From the cell containing the given text, extract its center point as [x, y] coordinate. 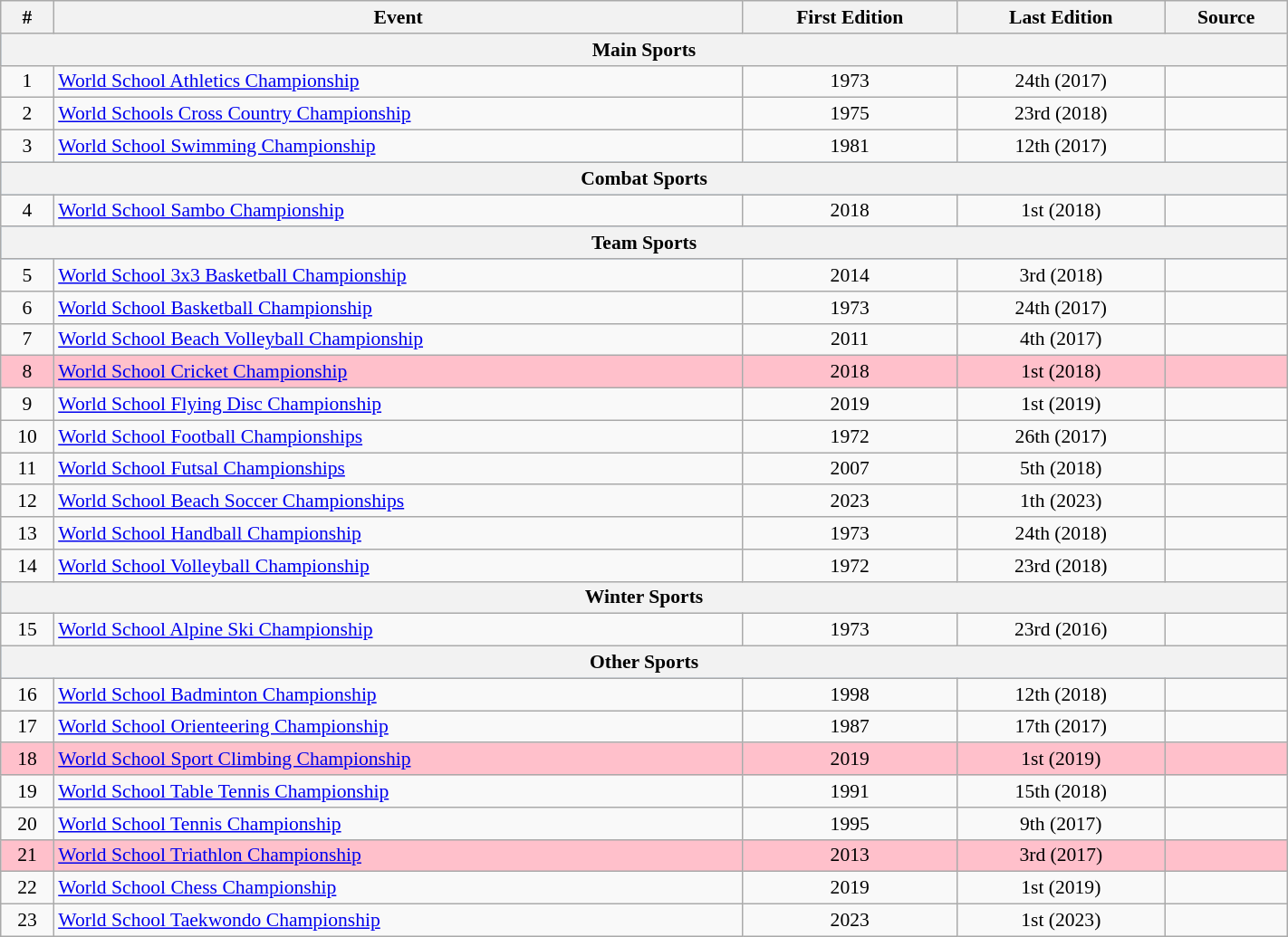
Other Sports [644, 663]
World School Orienteering Championship [399, 727]
World School Table Tennis Championship [399, 791]
1991 [850, 791]
2014 [850, 275]
19 [27, 791]
16 [27, 694]
15th (2018) [1061, 791]
12th (2018) [1061, 694]
9th (2017) [1061, 824]
1 [27, 81]
World School Tennis Championship [399, 824]
World School Football Championships [399, 436]
Main Sports [644, 50]
World Schools Cross Country Championship [399, 114]
26th (2017) [1061, 436]
9 [27, 405]
World School Futsal Championships [399, 469]
World School Alpine Ski Championship [399, 630]
World School Triathlon Championship [399, 856]
14 [27, 566]
World School Sport Climbing Championship [399, 760]
20 [27, 824]
World School Taekwondo Championship [399, 921]
1998 [850, 694]
World School Swimming Championship [399, 147]
10 [27, 436]
13 [27, 533]
2007 [850, 469]
23rd (2016) [1061, 630]
Event [399, 17]
2011 [850, 339]
8 [27, 372]
1987 [850, 727]
3 [27, 147]
6 [27, 308]
5 [27, 275]
24th (2018) [1061, 533]
World School Volleyball Championship [399, 566]
World School Beach Volleyball Championship [399, 339]
4th (2017) [1061, 339]
22 [27, 888]
15 [27, 630]
Team Sports [644, 244]
World School Basketball Championship [399, 308]
World School Handball Championship [399, 533]
World School Athletics Championship [399, 81]
1th (2023) [1061, 502]
World School Chess Championship [399, 888]
17th (2017) [1061, 727]
5th (2018) [1061, 469]
4 [27, 211]
3rd (2018) [1061, 275]
World School Cricket Championship [399, 372]
World School Sambo Championship [399, 211]
12th (2017) [1061, 147]
World School Beach Soccer Championships [399, 502]
2013 [850, 856]
23 [27, 921]
Source [1226, 17]
World School 3x3 Basketball Championship [399, 275]
Combat Sports [644, 178]
First Edition [850, 17]
2 [27, 114]
World School Badminton Championship [399, 694]
Winter Sports [644, 598]
17 [27, 727]
21 [27, 856]
12 [27, 502]
3rd (2017) [1061, 856]
18 [27, 760]
1981 [850, 147]
1995 [850, 824]
1975 [850, 114]
7 [27, 339]
# [27, 17]
Last Edition [1061, 17]
11 [27, 469]
World School Flying Disc Championship [399, 405]
1st (2023) [1061, 921]
